Return [X, Y] of the center of cell containing provided text 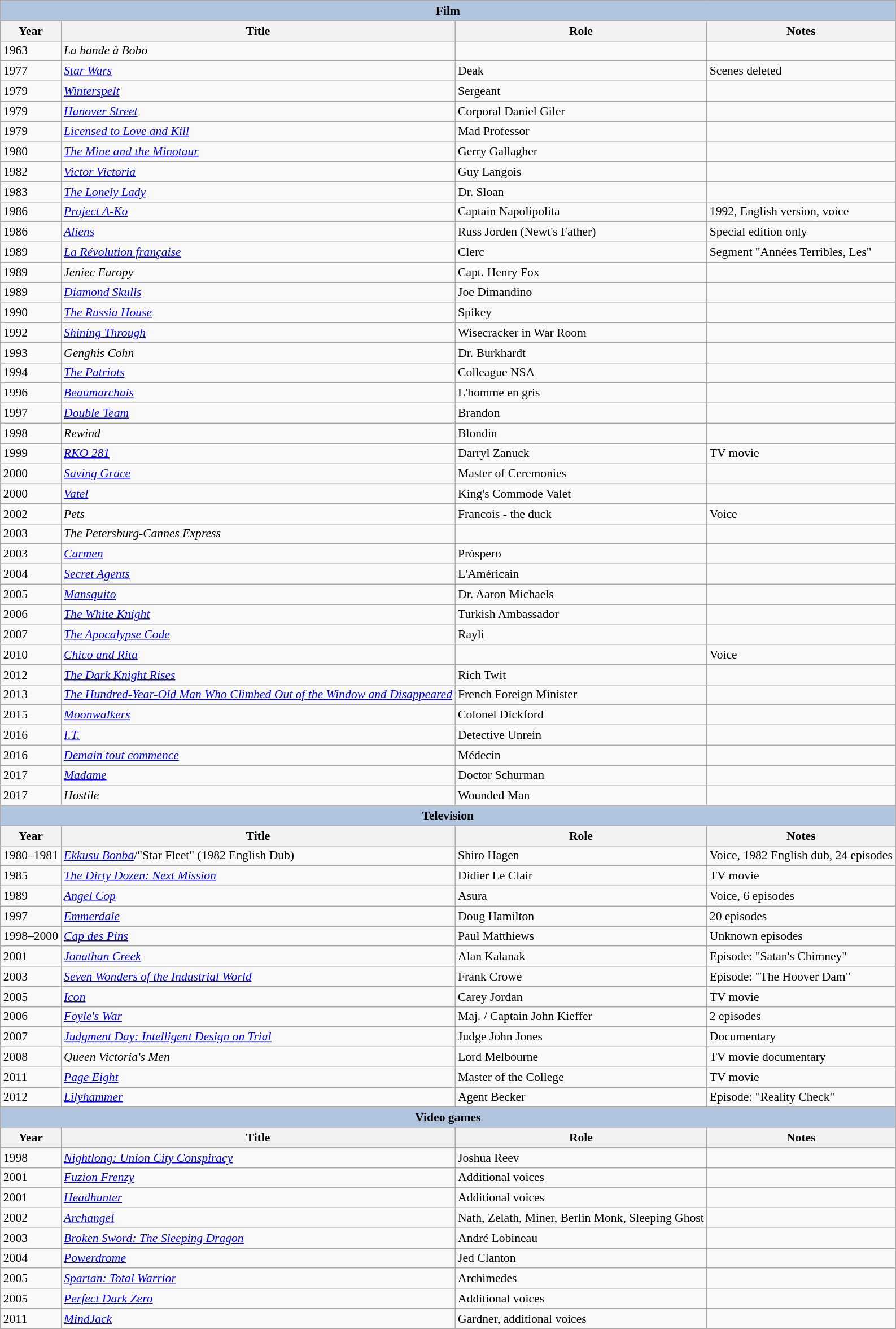
Joshua Reev [581, 1158]
Powerdrome [258, 1258]
2013 [30, 695]
Documentary [801, 1037]
1963 [30, 51]
The Dark Knight Rises [258, 675]
2010 [30, 655]
1992, English version, voice [801, 212]
Jonathan Creek [258, 957]
King's Commode Valet [581, 494]
Voice, 1982 English dub, 24 episodes [801, 856]
Queen Victoria's Men [258, 1057]
Rich Twit [581, 675]
Médecin [581, 755]
Captain Napolipolita [581, 212]
Guy Langois [581, 172]
1994 [30, 373]
1980–1981 [30, 856]
Angel Cop [258, 896]
The Russia House [258, 313]
Lilyhammer [258, 1097]
Secret Agents [258, 574]
Shiro Hagen [581, 856]
20 episodes [801, 916]
The Petersburg-Cannes Express [258, 534]
Shining Through [258, 333]
Icon [258, 997]
Episode: "Satan's Chimney" [801, 957]
Segment "Années Terribles, Les" [801, 252]
Asura [581, 896]
RKO 281 [258, 454]
Carmen [258, 554]
Sergeant [581, 91]
Wisecracker in War Room [581, 333]
Dr. Burkhardt [581, 353]
1990 [30, 313]
2008 [30, 1057]
Aliens [258, 232]
Dr. Sloan [581, 192]
1982 [30, 172]
Page Eight [258, 1077]
Episode: "Reality Check" [801, 1097]
Episode: "The Hoover Dam" [801, 977]
Star Wars [258, 71]
Demain tout commence [258, 755]
Master of Ceremonies [581, 474]
Chico and Rita [258, 655]
Wounded Man [581, 796]
Doctor Schurman [581, 775]
Perfect Dark Zero [258, 1299]
1998–2000 [30, 936]
French Foreign Minister [581, 695]
Colonel Dickford [581, 715]
Scenes deleted [801, 71]
Russ Jorden (Newt's Father) [581, 232]
Hostile [258, 796]
Clerc [581, 252]
1992 [30, 333]
Emmerdale [258, 916]
Colleague NSA [581, 373]
1980 [30, 152]
Saving Grace [258, 474]
Madame [258, 775]
L'homme en gris [581, 393]
Blondin [581, 433]
Hanover Street [258, 111]
Television [448, 816]
Project A-Ko [258, 212]
Spikey [581, 313]
Jed Clanton [581, 1258]
Master of the College [581, 1077]
The Mine and the Minotaur [258, 152]
Unknown episodes [801, 936]
The Dirty Dozen: Next Mission [258, 876]
Nath, Zelath, Miner, Berlin Monk, Sleeping Ghost [581, 1218]
Headhunter [258, 1198]
1993 [30, 353]
La Révolution française [258, 252]
The White Knight [258, 615]
Jeniec Europy [258, 272]
Winterspelt [258, 91]
Lord Melbourne [581, 1057]
Ekkusu Bonbā/"Star Fleet" (1982 English Dub) [258, 856]
Mansquito [258, 594]
Paul Matthiews [581, 936]
Fuzion Frenzy [258, 1178]
Pets [258, 514]
1999 [30, 454]
Mad Professor [581, 132]
Moonwalkers [258, 715]
Doug Hamilton [581, 916]
Victor Victoria [258, 172]
Brandon [581, 413]
Voice, 6 episodes [801, 896]
The Lonely Lady [258, 192]
Joe Dimandino [581, 293]
Spartan: Total Warrior [258, 1279]
André Lobineau [581, 1238]
Maj. / Captain John Kieffer [581, 1017]
TV movie documentary [801, 1057]
Detective Unrein [581, 735]
Próspero [581, 554]
Darryl Zanuck [581, 454]
Archimedes [581, 1279]
Archangel [258, 1218]
Capt. Henry Fox [581, 272]
Seven Wonders of the Industrial World [258, 977]
2 episodes [801, 1017]
Foyle's War [258, 1017]
1977 [30, 71]
Turkish Ambassador [581, 615]
Film [448, 11]
1983 [30, 192]
Broken Sword: The Sleeping Dragon [258, 1238]
Rewind [258, 433]
Carey Jordan [581, 997]
Gardner, additional voices [581, 1319]
Diamond Skulls [258, 293]
1985 [30, 876]
Didier Le Clair [581, 876]
La bande à Bobo [258, 51]
Judge John Jones [581, 1037]
Special edition only [801, 232]
Rayli [581, 635]
Licensed to Love and Kill [258, 132]
Beaumarchais [258, 393]
Francois - the duck [581, 514]
Gerry Gallagher [581, 152]
I.T. [258, 735]
The Apocalypse Code [258, 635]
Genghis Cohn [258, 353]
Judgment Day: Intelligent Design on Trial [258, 1037]
Frank Crowe [581, 977]
1996 [30, 393]
Vatel [258, 494]
Video games [448, 1118]
Alan Kalanak [581, 957]
MindJack [258, 1319]
Agent Becker [581, 1097]
Corporal Daniel Giler [581, 111]
Cap des Pins [258, 936]
2015 [30, 715]
Double Team [258, 413]
L'Américain [581, 574]
Dr. Aaron Michaels [581, 594]
Nightlong: Union City Conspiracy [258, 1158]
The Hundred-Year-Old Man Who Climbed Out of the Window and Disappeared [258, 695]
The Patriots [258, 373]
Deak [581, 71]
